Find where the given text appears and provide that cell's center as (x, y) coordinate. 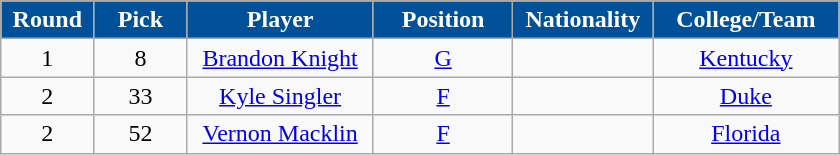
G (443, 58)
Nationality (583, 20)
33 (140, 96)
Duke (746, 96)
Kentucky (746, 58)
Player (280, 20)
Kyle Singler (280, 96)
Pick (140, 20)
Round (48, 20)
Brandon Knight (280, 58)
Position (443, 20)
Vernon Macklin (280, 134)
College/Team (746, 20)
Florida (746, 134)
1 (48, 58)
52 (140, 134)
8 (140, 58)
